Return [x, y] of the center of cell containing provided text 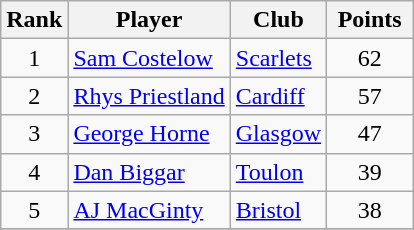
Rank [34, 20]
Points [370, 20]
Scarlets [278, 58]
47 [370, 134]
Bristol [278, 210]
Club [278, 20]
AJ MacGinty [149, 210]
62 [370, 58]
Glasgow [278, 134]
3 [34, 134]
1 [34, 58]
5 [34, 210]
Player [149, 20]
Rhys Priestland [149, 96]
38 [370, 210]
4 [34, 172]
Sam Costelow [149, 58]
Cardiff [278, 96]
Dan Biggar [149, 172]
39 [370, 172]
Toulon [278, 172]
George Horne [149, 134]
2 [34, 96]
57 [370, 96]
